Return the [x, y] coordinate for the center point of the cell that contains the specified text.  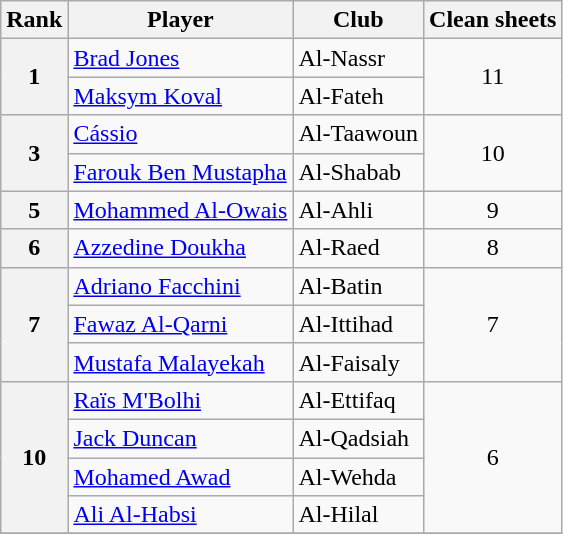
Al-Ittihad [358, 324]
9 [493, 210]
Al-Hilal [358, 515]
Ali Al-Habsi [180, 515]
Mustafa Malayekah [180, 362]
Mohammed Al-Owais [180, 210]
Rank [34, 20]
Clean sheets [493, 20]
5 [34, 210]
Mohamed Awad [180, 477]
Maksym Koval [180, 96]
Al-Raed [358, 248]
Al-Faisaly [358, 362]
Player [180, 20]
Jack Duncan [180, 438]
Al-Ettifaq [358, 400]
Farouk Ben Mustapha [180, 172]
Al-Shabab [358, 172]
Adriano Facchini [180, 286]
Fawaz Al-Qarni [180, 324]
Brad Jones [180, 58]
3 [34, 153]
Al-Qadsiah [358, 438]
8 [493, 248]
Al-Taawoun [358, 134]
1 [34, 77]
Al-Fateh [358, 96]
11 [493, 77]
Al-Ahli [358, 210]
Al-Batin [358, 286]
Al-Nassr [358, 58]
Al-Wehda [358, 477]
Club [358, 20]
Raïs M'Bolhi [180, 400]
Cássio [180, 134]
Azzedine Doukha [180, 248]
